Capture the cell that displays the provided text and extract its (X, Y) central coordinate. 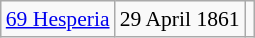
69 Hesperia (58, 19)
29 April 1861 (180, 19)
